Find where the given text appears and provide that cell's center as [X, Y] coordinate. 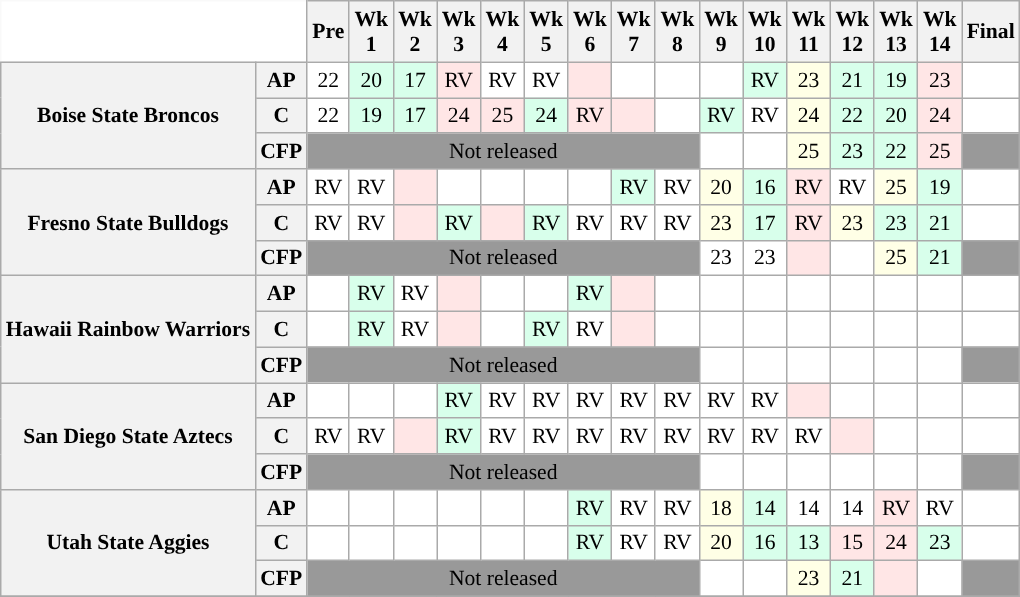
San Diego State Aztecs [128, 436]
13 [809, 543]
Wk4 [503, 32]
Wk9 [721, 32]
Wk7 [634, 32]
Wk10 [765, 32]
Wk1 [371, 32]
Final [991, 32]
Wk14 [940, 32]
15 [852, 543]
Wk6 [590, 32]
Wk8 [677, 32]
Wk11 [809, 32]
Wk2 [415, 32]
Fresno State Bulldogs [128, 222]
Hawaii Rainbow Warriors [128, 330]
Wk12 [852, 32]
Boise State Broncos [128, 116]
Wk13 [896, 32]
18 [721, 508]
Wk5 [546, 32]
Pre [328, 32]
Utah State Aggies [128, 544]
Wk3 [459, 32]
